Identify which cell holds the provided text, then report its (X, Y) central coordinate. 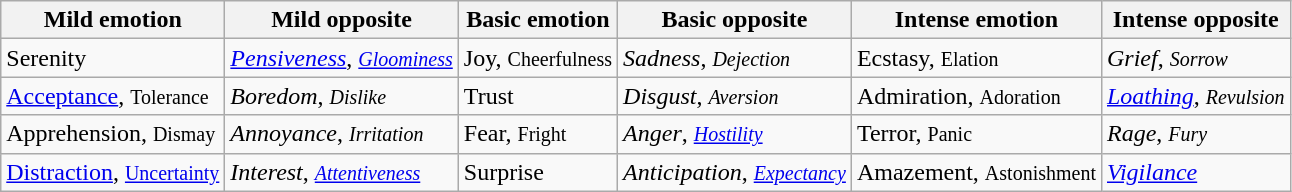
Distraction, Uncertainty (113, 172)
Loathing, Revulsion (1196, 96)
Intense opposite (1196, 20)
Apprehension, Dismay (113, 134)
Disgust, Aversion (735, 96)
Anticipation, Expectancy (735, 172)
Interest, Attentiveness (342, 172)
Basic emotion (538, 20)
Amazement, Astonishment (976, 172)
Sadness, Dejection (735, 58)
Rage, Fury (1196, 134)
Boredom, Dislike (342, 96)
Annoyance, Irritation (342, 134)
Intense emotion (976, 20)
Fear, Fright (538, 134)
Serenity (113, 58)
Surprise (538, 172)
Basic opposite (735, 20)
Pensiveness, Gloominess (342, 58)
Terror, Panic (976, 134)
Acceptance, Tolerance (113, 96)
Joy, Cheerfulness (538, 58)
Vigilance (1196, 172)
Ecstasy, Elation (976, 58)
Admiration, Adoration (976, 96)
Trust (538, 96)
Anger, Hostility (735, 134)
Mild emotion (113, 20)
Grief, Sorrow (1196, 58)
Mild opposite (342, 20)
